Locate the cell with the specified text and output its [X, Y] center coordinate. 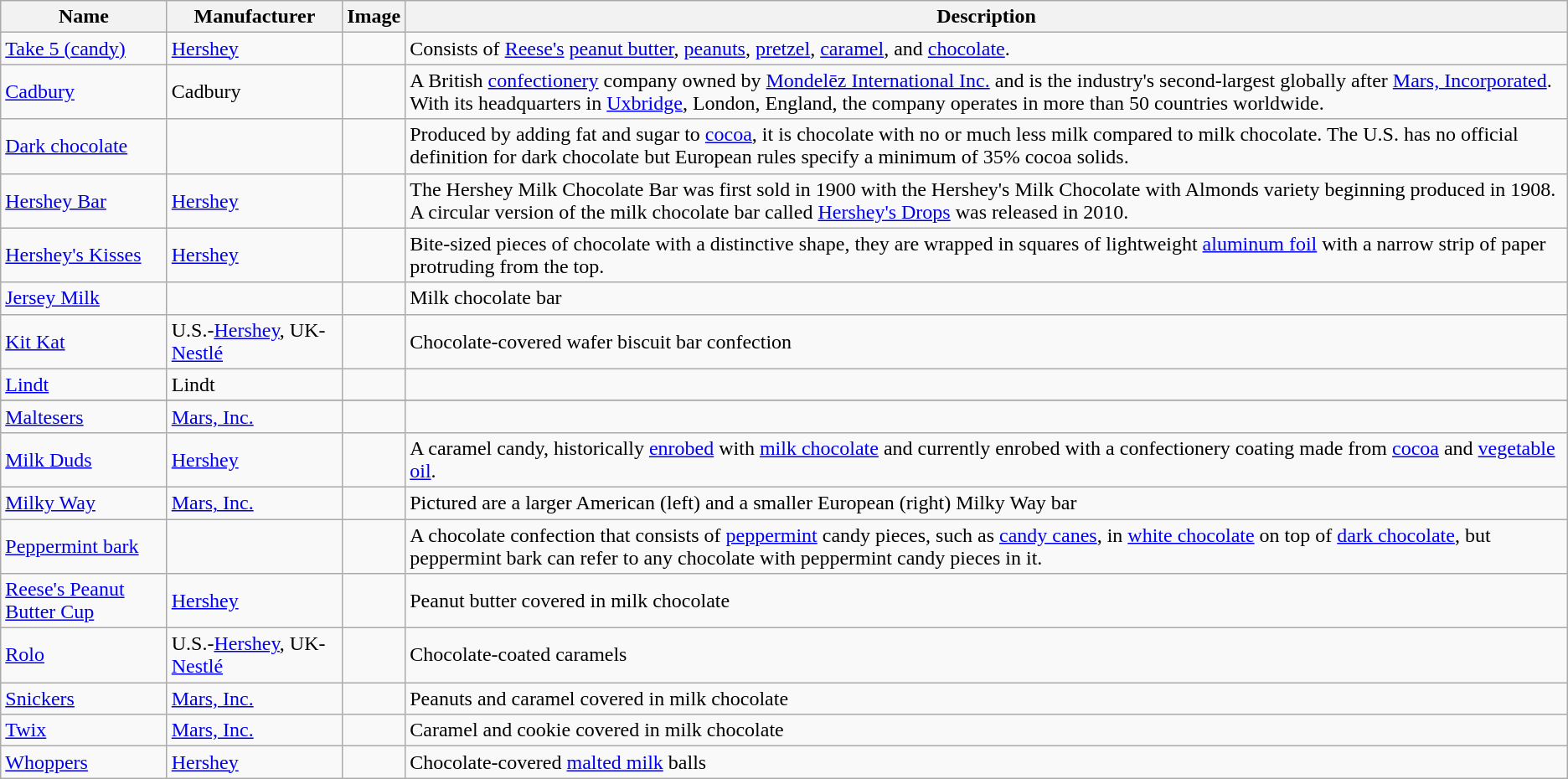
Hershey Bar [84, 201]
Image [374, 17]
Milky Way [84, 503]
Milk Duds [84, 459]
Snickers [84, 699]
Pictured are a larger American (left) and a smaller European (right) Milky Way bar [987, 503]
Chocolate-coated caramels [987, 655]
Manufacturer [255, 17]
Reese's Peanut Butter Cup [84, 601]
Description [987, 17]
Peanut butter covered in milk chocolate [987, 601]
Twix [84, 730]
Chocolate-covered malted milk balls [987, 762]
Whoppers [84, 762]
Hershey's Kisses [84, 255]
Kit Kat [84, 342]
Jersey Milk [84, 298]
Peanuts and caramel covered in milk chocolate [987, 699]
Dark chocolate [84, 146]
Rolo [84, 655]
Milk chocolate bar [987, 298]
Peppermint bark [84, 546]
Caramel and cookie covered in milk chocolate [987, 730]
Chocolate-covered wafer biscuit bar confection [987, 342]
Maltesers [84, 416]
Take 5 (candy) [84, 49]
Consists of Reese's peanut butter, peanuts, pretzel, caramel, and chocolate. [987, 49]
A caramel candy, historically enrobed with milk chocolate and currently enrobed with a confectionery coating made from cocoa and vegetable oil. [987, 459]
Name [84, 17]
